For the text-containing cell, return its midpoint in [x, y] coordinate format. 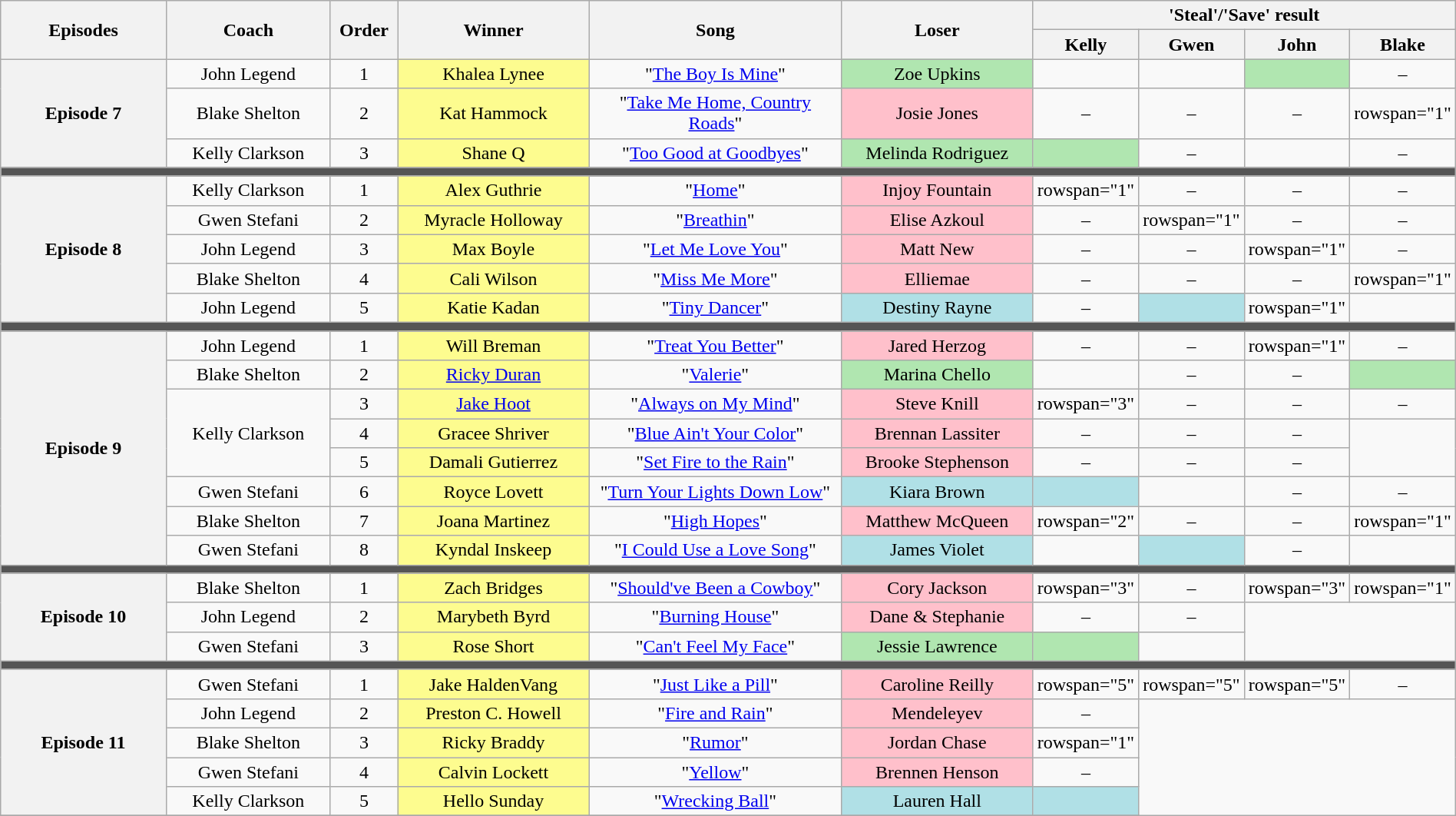
"Yellow" [715, 772]
"Take Me Home, Country Roads" [715, 114]
"Let Me Love You" [715, 249]
Episode 9 [84, 447]
"Home" [715, 191]
Injoy Fountain [937, 191]
Royce Lovett [494, 492]
Cali Wilson [494, 278]
Josie Jones [937, 114]
Jordan Chase [937, 742]
Gracee Shriver [494, 433]
Winner [494, 30]
Kyndal Inskeep [494, 550]
Alex Guthrie [494, 191]
8 [364, 550]
Hello Sunday [494, 801]
Preston C. Howell [494, 713]
Myracle Holloway [494, 220]
"Rumor" [715, 742]
Episode 11 [84, 742]
"Always on My Mind" [715, 404]
Caroline Reilly [937, 684]
Dane & Stephanie [937, 617]
Episode 8 [84, 249]
Jared Herzog [937, 345]
Elliemae [937, 278]
Gwen [1192, 45]
Matt New [937, 249]
"Should've Been a Cowboy" [715, 588]
'Steal'/'Save' result [1244, 15]
Blake [1403, 45]
"Too Good at Goodbyes" [715, 153]
"Valerie" [715, 375]
Will Breman [494, 345]
Song [715, 30]
"I Could Use a Love Song" [715, 550]
Melinda Rodriguez [937, 153]
Zach Bridges [494, 588]
James Violet [937, 550]
Destiny Rayne [937, 307]
Loser [937, 30]
Coach [248, 30]
"Can't Feel My Face" [715, 646]
Joana Martinez [494, 521]
Brooke Stephenson [937, 463]
Order [364, 30]
Calvin Lockett [494, 772]
Max Boyle [494, 249]
Rose Short [494, 646]
6 [364, 492]
"Turn Your Lights Down Low" [715, 492]
rowspan="2" [1086, 521]
Episode 10 [84, 617]
"The Boy Is Mine" [715, 74]
"Just Like a Pill" [715, 684]
"Miss Me More" [715, 278]
"Fire and Rain" [715, 713]
7 [364, 521]
"Wrecking Ball" [715, 801]
"Blue Ain't Your Color" [715, 433]
Brennen Henson [937, 772]
Khalea Lynee [494, 74]
Elise Azkoul [937, 220]
Ricky Braddy [494, 742]
Cory Jackson [937, 588]
Jake HaldenVang [494, 684]
Lauren Hall [937, 801]
Marybeth Byrd [494, 617]
Shane Q [494, 153]
"Tiny Dancer" [715, 307]
"Breathin" [715, 220]
John [1297, 45]
Kiara Brown [937, 492]
Ricky Duran [494, 375]
"Set Fire to the Rain" [715, 463]
Jessie Lawrence [937, 646]
Mendeleyev [937, 713]
Katie Kadan [494, 307]
Marina Chello [937, 375]
Matthew McQueen [937, 521]
"Burning House" [715, 617]
Zoe Upkins [937, 74]
Episodes [84, 30]
"High Hopes" [715, 521]
Episode 7 [84, 114]
Steve Knill [937, 404]
Kat Hammock [494, 114]
Jake Hoot [494, 404]
Brennan Lassiter [937, 433]
Kelly [1086, 45]
"Treat You Better" [715, 345]
Damali Gutierrez [494, 463]
